For the text-containing cell, return its midpoint in [X, Y] coordinate format. 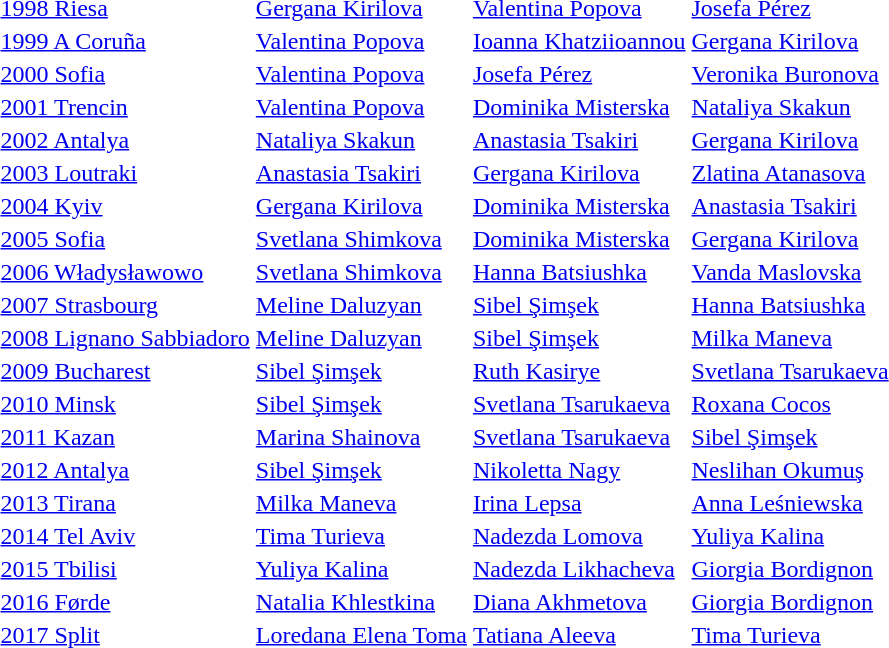
Yuliya Kalina [361, 569]
Milka Maneva [361, 503]
Ioanna Khatziioannou [579, 41]
Nataliya Skakun [361, 140]
Marina Shainova [361, 437]
Tima Turieva [361, 536]
Diana Akhmetova [579, 602]
Irina Lepsa [579, 503]
Hanna Batsiushka [579, 272]
Ruth Kasirye [579, 371]
Josefa Pérez [579, 74]
Nikoletta Nagy [579, 470]
Natalia Khlestkina [361, 602]
Nadezda Likhacheva [579, 569]
Nadezda Lomova [579, 536]
